From the cell containing the given text, extract its center point as [X, Y] coordinate. 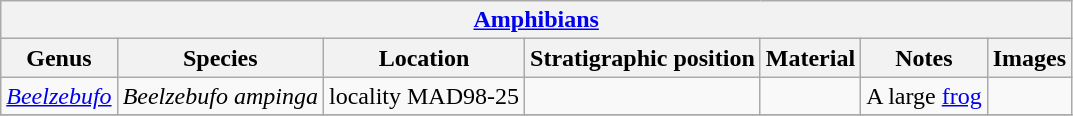
Amphibians [536, 20]
Location [424, 58]
Species [220, 58]
Images [1029, 58]
A large frog [924, 96]
Beelzebufo [59, 96]
Genus [59, 58]
Beelzebufo ampinga [220, 96]
locality MAD98-25 [424, 96]
Notes [924, 58]
Stratigraphic position [643, 58]
Material [810, 58]
